Return the (x, y) coordinate for the center point of the cell that contains the specified text.  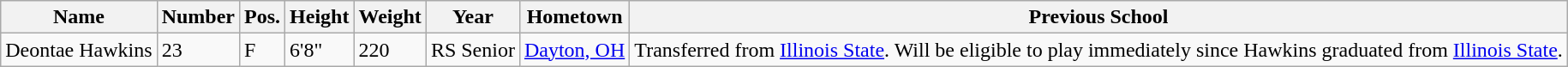
Previous School (1098, 17)
RS Senior (473, 50)
Dayton, OH (574, 50)
Name (79, 17)
Deontae Hawkins (79, 50)
23 (198, 50)
Number (198, 17)
Pos. (262, 17)
Transferred from Illinois State. Will be eligible to play immediately since Hawkins graduated from Illinois State. (1098, 50)
Height (320, 17)
Year (473, 17)
220 (390, 50)
6'8" (320, 50)
Weight (390, 17)
Hometown (574, 17)
F (262, 50)
